Pinpoint the cell where the given text exists, returning its [X, Y] midpoint coordinate. 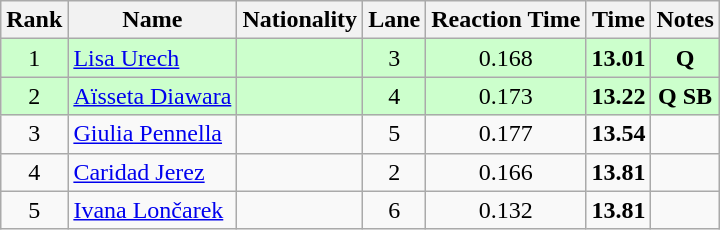
Q [685, 58]
Rank [34, 20]
Notes [685, 20]
Reaction Time [506, 20]
6 [394, 210]
0.166 [506, 172]
0.132 [506, 210]
1 [34, 58]
13.54 [618, 134]
13.22 [618, 96]
Giulia Pennella [152, 134]
Time [618, 20]
Name [152, 20]
13.01 [618, 58]
0.168 [506, 58]
0.177 [506, 134]
Lisa Urech [152, 58]
Aïsseta Diawara [152, 96]
Caridad Jerez [152, 172]
Lane [394, 20]
Ivana Lončarek [152, 210]
Nationality [300, 20]
0.173 [506, 96]
Q SB [685, 96]
